Detect which cell encompasses the target text, then output its [x, y] center coordinate. 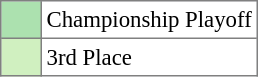
3rd Place [149, 57]
Championship Playoff [149, 20]
